Provide the [x, y] coordinate of the cell's center where the given text is located.  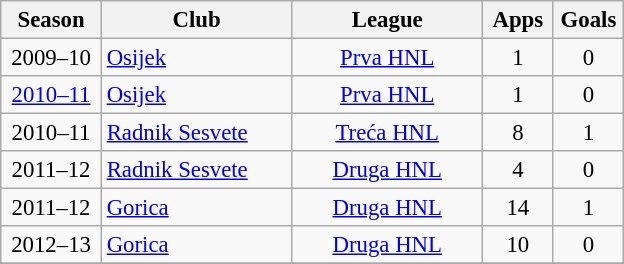
8 [518, 133]
4 [518, 170]
2012–13 [52, 245]
Goals [588, 20]
Season [52, 20]
2009–10 [52, 58]
Club [196, 20]
10 [518, 245]
14 [518, 208]
Treća HNL [388, 133]
Apps [518, 20]
League [388, 20]
